From the cell containing the given text, extract its center point as [x, y] coordinate. 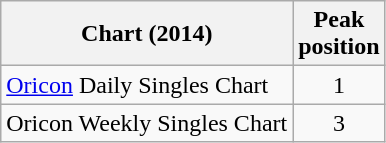
Chart (2014) [147, 34]
1 [339, 85]
Oricon Daily Singles Chart [147, 85]
3 [339, 123]
Peakposition [339, 34]
Oricon Weekly Singles Chart [147, 123]
